Detect which cell encompasses the target text, then output its (x, y) center coordinate. 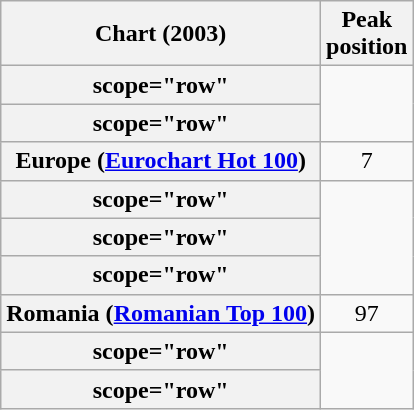
Romania (Romanian Top 100) (161, 313)
7 (367, 161)
97 (367, 313)
Europe (Eurochart Hot 100) (161, 161)
Peakposition (367, 34)
Chart (2003) (161, 34)
